Return the (X, Y) coordinate for the center point of the cell that contains the specified text.  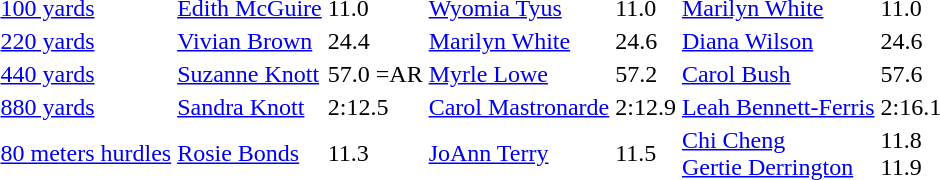
Vivian Brown (250, 41)
Leah Bennett-Ferris (778, 107)
Carol Mastronarde (519, 107)
Suzanne Knott (250, 74)
57.2 (646, 74)
2:12.5 (375, 107)
Marilyn White (519, 41)
2:12.9 (646, 107)
Sandra Knott (250, 107)
Carol Bush (778, 74)
57.0 =AR (375, 74)
24.6 (646, 41)
Diana Wilson (778, 41)
Myrle Lowe (519, 74)
24.4 (375, 41)
